From the cell containing the given text, extract its center point as (x, y) coordinate. 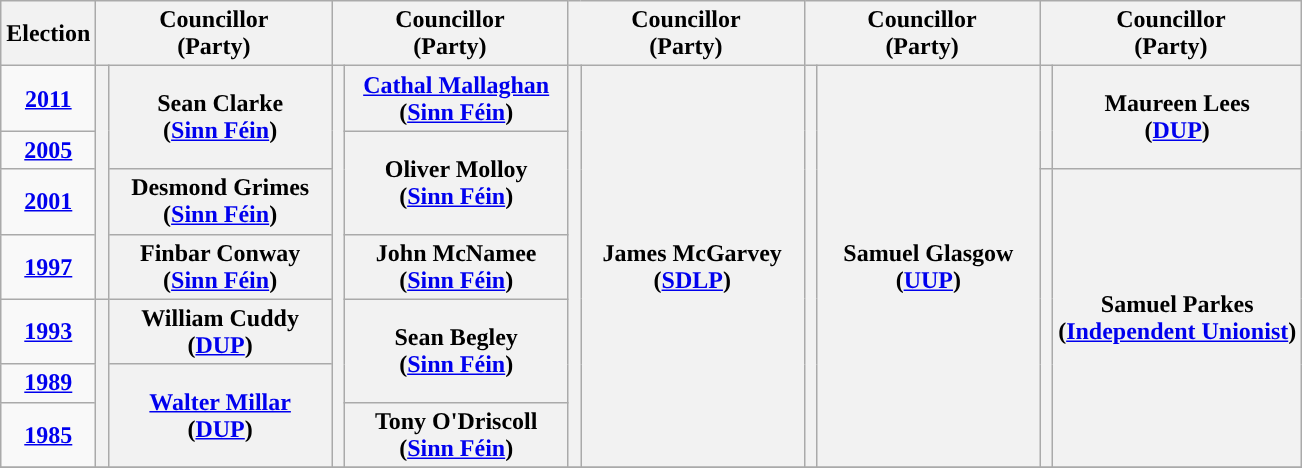
1985 (48, 434)
Sean Begley (Sinn Féin) (456, 350)
Election (48, 34)
Walter Millar (DUP) (220, 416)
Samuel Parkes (Independent Unionist) (1178, 318)
Desmond Grimes (Sinn Féin) (220, 202)
William Cuddy (DUP) (220, 332)
1993 (48, 332)
Finbar Conway (Sinn Féin) (220, 266)
1997 (48, 266)
2001 (48, 202)
Samuel Glasgow (UUP) (929, 266)
Cathal Mallaghan (Sinn Féin) (456, 98)
2005 (48, 150)
Maureen Lees (DUP) (1178, 118)
1989 (48, 383)
James McGarvey (SDLP) (692, 266)
John McNamee (Sinn Féin) (456, 266)
Tony O'Driscoll (Sinn Féin) (456, 434)
2011 (48, 98)
Sean Clarke (Sinn Féin) (220, 118)
Oliver Molloy (Sinn Féin) (456, 182)
